Extract the [x, y] coordinate from the center of the cell holding the provided text.  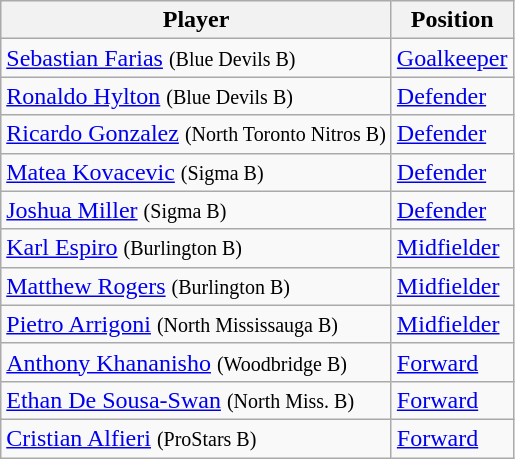
Ronaldo Hylton (Blue Devils B) [196, 96]
Joshua Miller (Sigma B) [196, 210]
Anthony Khananisho (Woodbridge B) [196, 362]
Goalkeeper [452, 58]
Sebastian Farias (Blue Devils B) [196, 58]
Ethan De Sousa-Swan (North Miss. B) [196, 400]
Matea Kovacevic (Sigma B) [196, 172]
Position [452, 20]
Matthew Rogers (Burlington B) [196, 286]
Pietro Arrigoni (North Mississauga B) [196, 324]
Cristian Alfieri (ProStars B) [196, 438]
Player [196, 20]
Ricardo Gonzalez (North Toronto Nitros B) [196, 134]
Karl Espiro (Burlington B) [196, 248]
